Find where the given text appears and provide that cell's center as (X, Y) coordinate. 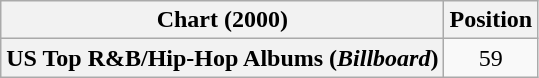
US Top R&B/Hip-Hop Albums (Billboard) (222, 58)
Position (491, 20)
59 (491, 58)
Chart (2000) (222, 20)
